Search for the cell housing the specified text and yield its [X, Y] center coordinate. 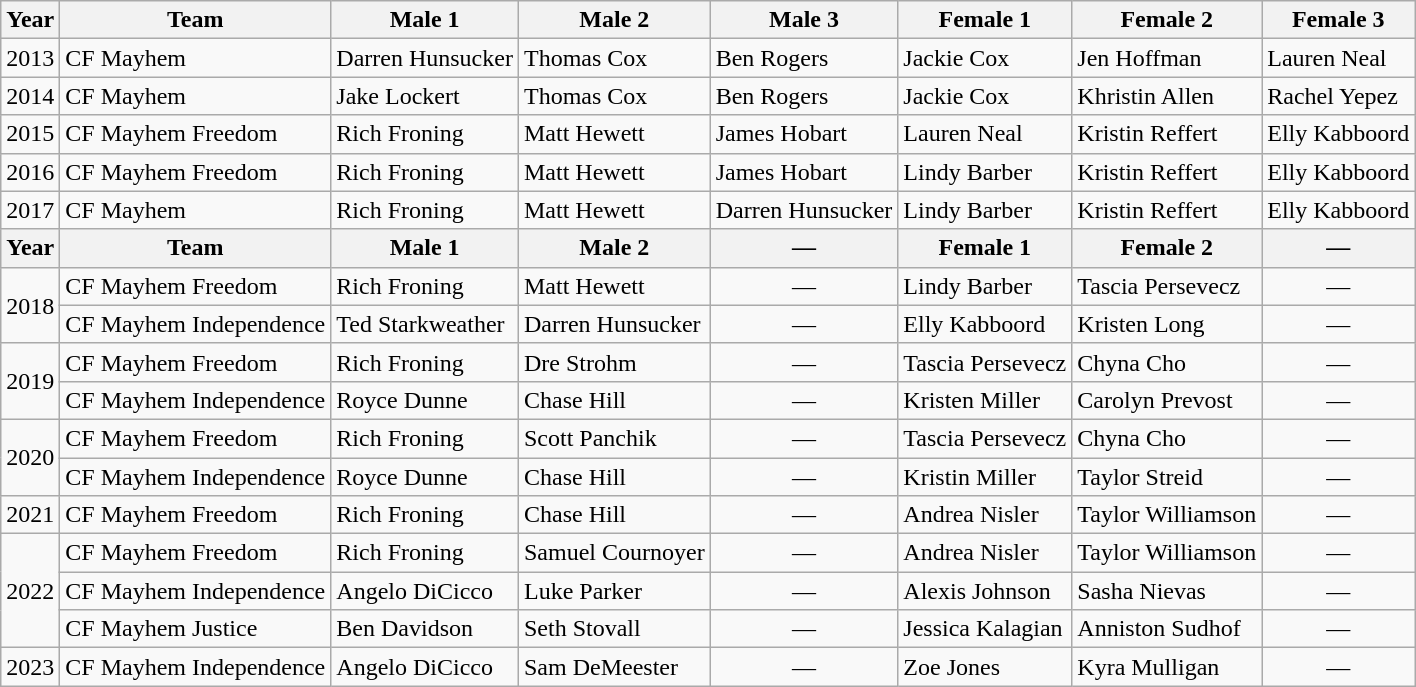
Scott Panchik [614, 438]
2016 [30, 172]
Seth Stovall [614, 629]
Ted Starkweather [425, 324]
Carolyn Prevost [1167, 400]
Sasha Nievas [1167, 591]
2017 [30, 210]
2018 [30, 305]
2013 [30, 58]
Kristen Miller [985, 400]
Luke Parker [614, 591]
Female 3 [1338, 20]
Zoe Jones [985, 667]
Male 3 [804, 20]
Samuel Cournoyer [614, 553]
2020 [30, 457]
Anniston Sudhof [1167, 629]
Ben Davidson [425, 629]
Sam DeMeester [614, 667]
CF Mayhem Justice [196, 629]
Jen Hoffman [1167, 58]
Taylor Streid [1167, 477]
2019 [30, 381]
Dre Strohm [614, 362]
Jessica Kalagian [985, 629]
2021 [30, 515]
Kristen Long [1167, 324]
Khristin Allen [1167, 96]
2014 [30, 96]
Kyra Mulligan [1167, 667]
Kristin Miller [985, 477]
Rachel Yepez [1338, 96]
2022 [30, 591]
Jake Lockert [425, 96]
Alexis Johnson [985, 591]
2023 [30, 667]
2015 [30, 134]
